For the text-containing cell, return its midpoint in [x, y] coordinate format. 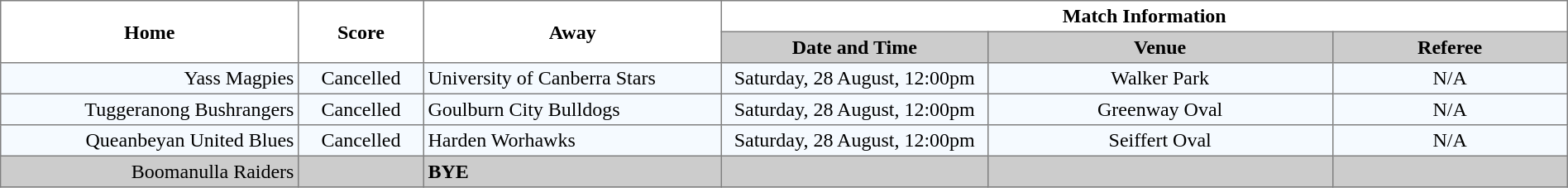
Seiffert Oval [1159, 141]
Referee [1450, 47]
Away [572, 31]
Boomanulla Raiders [150, 171]
Score [361, 31]
Walker Park [1159, 79]
Yass Magpies [150, 79]
BYE [572, 171]
Home [150, 31]
Harden Worhawks [572, 141]
Queanbeyan United Blues [150, 141]
Greenway Oval [1159, 109]
Date and Time [854, 47]
Venue [1159, 47]
Tuggeranong Bushrangers [150, 109]
University of Canberra Stars [572, 79]
Match Information [1145, 17]
Goulburn City Bulldogs [572, 109]
